For the text-containing cell, return its midpoint in (X, Y) coordinate format. 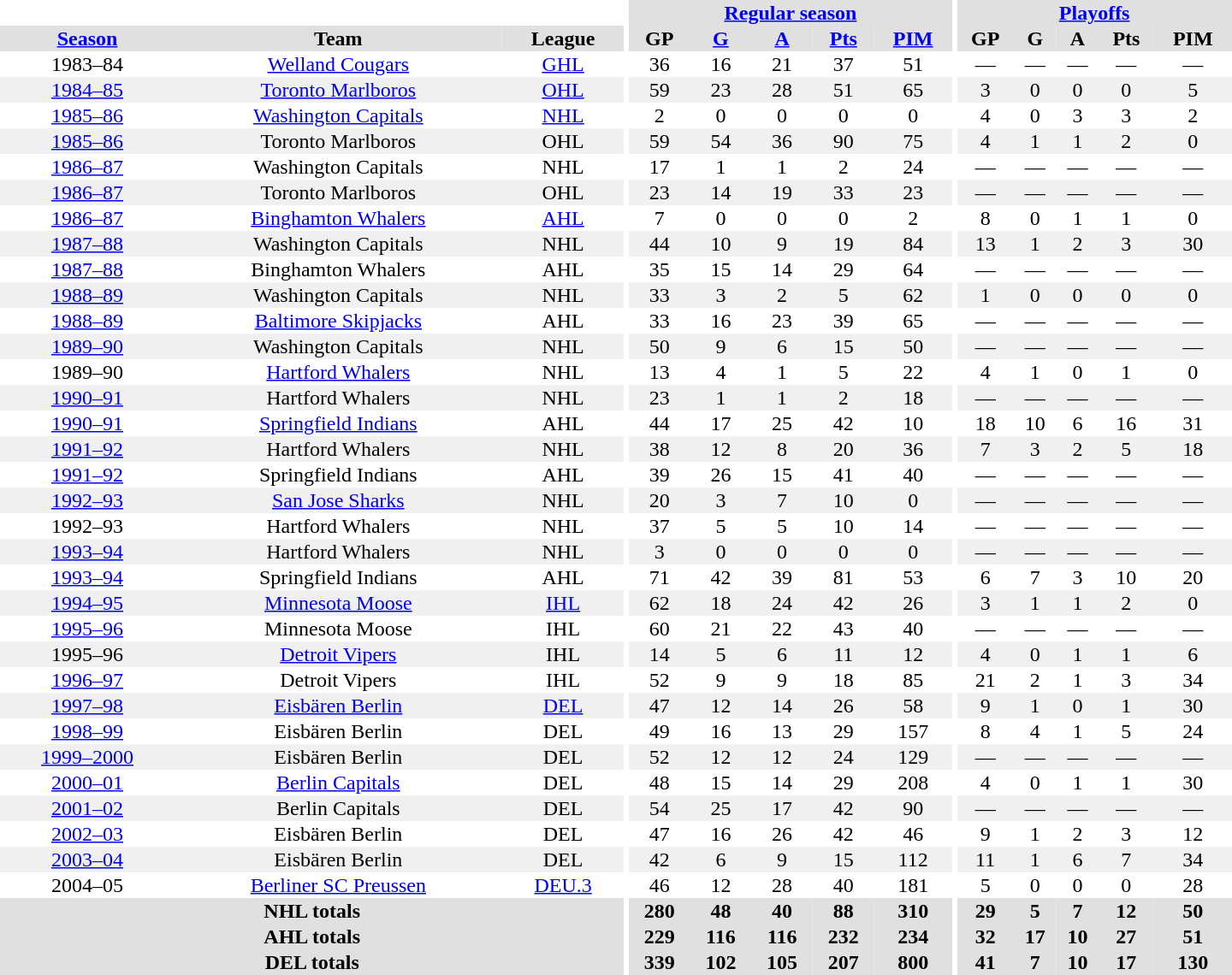
Playoffs (1094, 13)
234 (914, 937)
112 (914, 860)
280 (660, 911)
229 (660, 937)
102 (721, 962)
DEL totals (311, 962)
2004–05 (87, 885)
Season (87, 38)
Welland Cougars (339, 64)
81 (844, 577)
84 (914, 244)
207 (844, 962)
208 (914, 783)
GHL (563, 64)
1997–98 (87, 706)
88 (844, 911)
1996–97 (87, 680)
232 (844, 937)
130 (1193, 962)
2003–04 (87, 860)
2001–02 (87, 808)
Berliner SC Preussen (339, 885)
27 (1126, 937)
181 (914, 885)
157 (914, 731)
AHL totals (311, 937)
1994–95 (87, 603)
1998–99 (87, 731)
53 (914, 577)
Baltimore Skipjacks (339, 321)
1984–85 (87, 90)
NHL totals (311, 911)
75 (914, 141)
64 (914, 269)
129 (914, 757)
800 (914, 962)
339 (660, 962)
71 (660, 577)
310 (914, 911)
105 (782, 962)
58 (914, 706)
32 (986, 937)
Regular season (791, 13)
60 (660, 629)
DEU.3 (563, 885)
2000–01 (87, 783)
San Jose Sharks (339, 500)
League (563, 38)
85 (914, 680)
35 (660, 269)
38 (660, 449)
49 (660, 731)
2002–03 (87, 834)
31 (1193, 423)
43 (844, 629)
1983–84 (87, 64)
Team (339, 38)
1999–2000 (87, 757)
